Extract the (x, y) coordinate from the center of the cell holding the provided text.  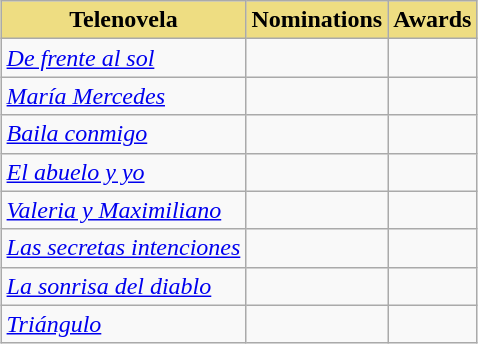
Telenovela (124, 20)
El abuelo y yo (124, 172)
Awards (432, 20)
Triángulo (124, 324)
La sonrisa del diablo (124, 286)
De frente al sol (124, 58)
Baila conmigo (124, 134)
Las secretas intenciones (124, 248)
María Mercedes (124, 96)
Valeria y Maximiliano (124, 210)
Nominations (317, 20)
